Determine the [X, Y] coordinate at the center of the cell enclosing the given text.  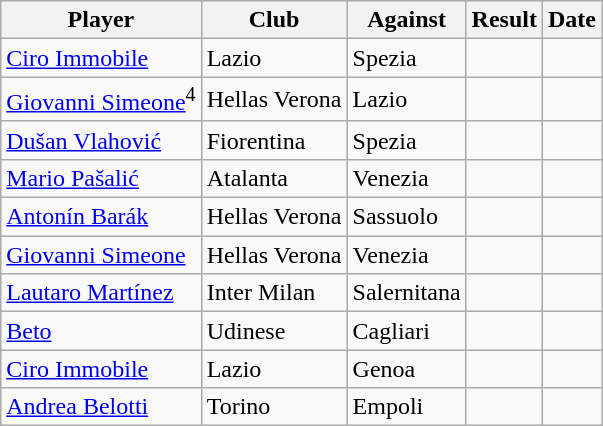
Torino [274, 407]
Against [406, 20]
Genoa [406, 369]
Beto [101, 331]
Salernitana [406, 293]
Atalanta [274, 178]
Player [101, 20]
Fiorentina [274, 140]
Dušan Vlahović [101, 140]
Lautaro Martínez [101, 293]
Inter Milan [274, 293]
Empoli [406, 407]
Antonín Barák [101, 217]
Date [572, 20]
Udinese [274, 331]
Club [274, 20]
Giovanni Simeone4 [101, 100]
Sassuolo [406, 217]
Result [504, 20]
Cagliari [406, 331]
Andrea Belotti [101, 407]
Mario Pašalić [101, 178]
Giovanni Simeone [101, 255]
